Extract the (x, y) coordinate from the center of the cell holding the provided text.  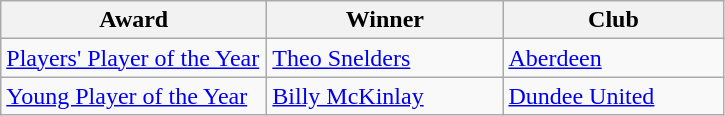
Club (614, 20)
Young Player of the Year (134, 96)
Theo Snelders (385, 58)
Billy McKinlay (385, 96)
Players' Player of the Year (134, 58)
Winner (385, 20)
Aberdeen (614, 58)
Dundee United (614, 96)
Award (134, 20)
